From the cell containing the given text, extract its center point as (x, y) coordinate. 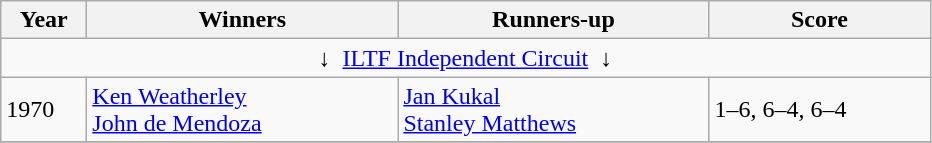
Score (820, 20)
Runners-up (554, 20)
Year (44, 20)
Winners (242, 20)
Ken Weatherley John de Mendoza (242, 110)
1–6, 6–4, 6–4 (820, 110)
1970 (44, 110)
Jan Kukal Stanley Matthews (554, 110)
↓ ILTF Independent Circuit ↓ (466, 58)
